Provide the [X, Y] coordinate of the cell's center where the given text is located.  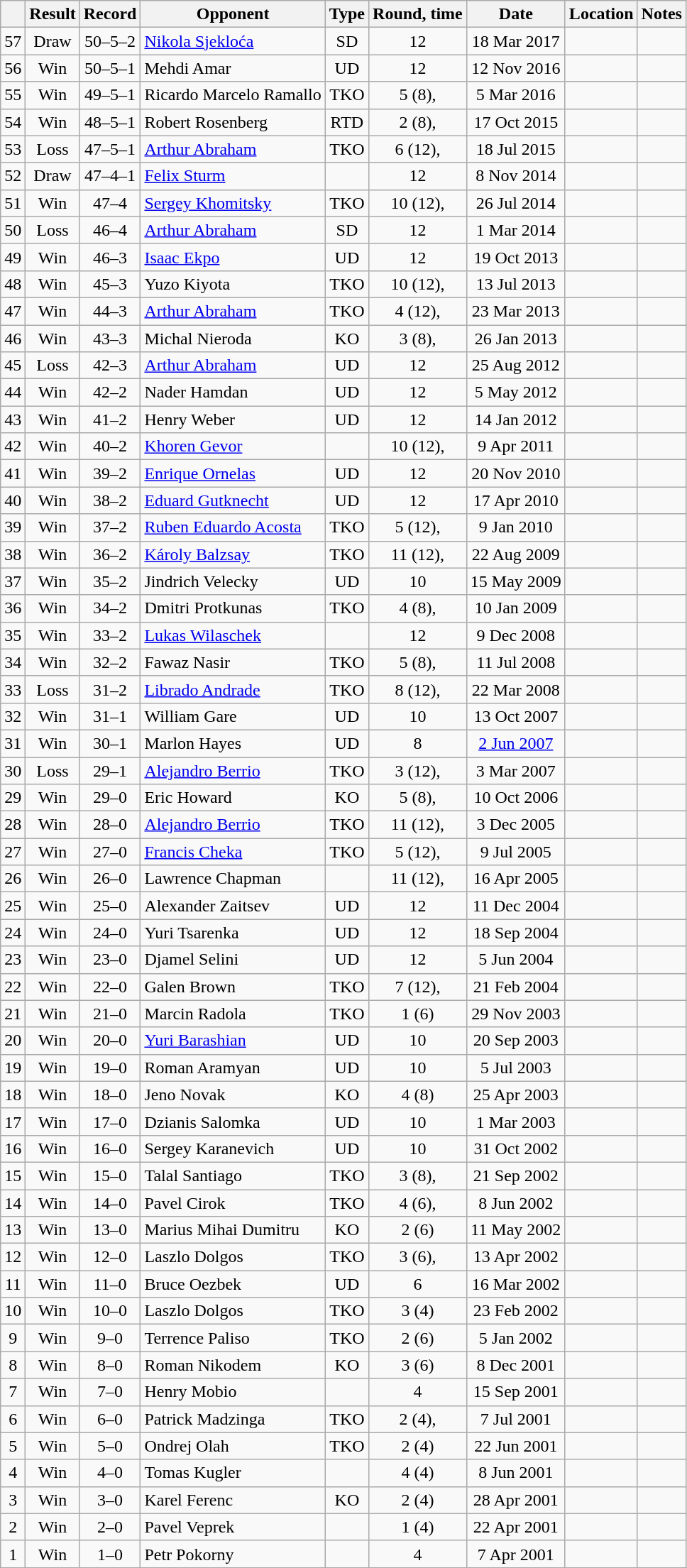
Librado Andrade [233, 689]
Lawrence Chapman [233, 879]
11 Jul 2008 [515, 662]
14 [13, 1203]
Jindrich Velecky [233, 581]
Dzianis Salomka [233, 1122]
27–0 [110, 852]
6–0 [110, 1419]
Pavel Cirok [233, 1203]
1 (4) [418, 1527]
54 [13, 122]
1 Mar 2003 [515, 1122]
5 [13, 1446]
22 Mar 2008 [515, 689]
4–0 [110, 1473]
Khoren Gevor [233, 446]
7 [13, 1392]
36 [13, 608]
Fawaz Nasir [233, 662]
40–2 [110, 446]
44 [13, 393]
4 (12), [418, 311]
52 [13, 176]
44–3 [110, 311]
23–0 [110, 960]
57 [13, 41]
Tomas Kugler [233, 1473]
35–2 [110, 581]
28 Apr 2001 [515, 1500]
RTD [346, 122]
7 Jul 2001 [515, 1419]
33 [13, 689]
55 [13, 95]
10–0 [110, 1311]
Pavel Veprek [233, 1527]
17–0 [110, 1122]
20–0 [110, 1041]
21–0 [110, 1014]
12 Nov 2016 [515, 68]
33–2 [110, 635]
Yuri Tsarenka [233, 933]
25 Aug 2012 [515, 366]
29–0 [110, 798]
25 [13, 906]
56 [13, 68]
Marius Mihai Dumitru [233, 1230]
8–0 [110, 1365]
10 Jan 2009 [515, 608]
19–0 [110, 1068]
25 Apr 2003 [515, 1095]
Galen Brown [233, 987]
Sergey Karanevich [233, 1148]
Roman Aramyan [233, 1068]
12–0 [110, 1257]
26 Jul 2014 [515, 203]
2 (8), [418, 122]
22–0 [110, 987]
Felix Sturm [233, 176]
William Gare [233, 716]
28–0 [110, 825]
16–0 [110, 1148]
22 Aug 2009 [515, 554]
20 Sep 2003 [515, 1041]
24–0 [110, 933]
47–4–1 [110, 176]
Result [53, 14]
Ricardo Marcelo Ramallo [233, 95]
8 Dec 2001 [515, 1365]
11 Dec 2004 [515, 906]
43–3 [110, 339]
16 Apr 2005 [515, 879]
24 [13, 933]
47–5–1 [110, 149]
46–4 [110, 230]
4 (4) [418, 1473]
36–2 [110, 554]
13–0 [110, 1230]
Nikola Sjekloća [233, 41]
Ruben Eduardo Acosta [233, 527]
11 May 2002 [515, 1230]
Enrique Ornelas [233, 473]
3 (4) [418, 1311]
31 [13, 743]
35 [13, 635]
50 [13, 230]
Location [601, 14]
30–1 [110, 743]
26 [13, 879]
Eric Howard [233, 798]
25–0 [110, 906]
8 Jun 2001 [515, 1473]
2–0 [110, 1527]
Yuzo Kiyota [233, 284]
14–0 [110, 1203]
47–4 [110, 203]
1 [13, 1554]
16 Mar 2002 [515, 1284]
Marcin Radola [233, 1014]
1–0 [110, 1554]
5 Jan 2002 [515, 1338]
Eduard Gutknecht [233, 500]
Károly Balzsay [233, 554]
13 Oct 2007 [515, 716]
45 [13, 366]
4 (8), [418, 608]
3 (6) [418, 1365]
42–2 [110, 393]
21 [13, 1014]
3 Dec 2005 [515, 825]
18 Mar 2017 [515, 41]
Mehdi Amar [233, 68]
Michal Nieroda [233, 339]
7 (12), [418, 987]
39 [13, 527]
51 [13, 203]
39–2 [110, 473]
20 Nov 2010 [515, 473]
23 Mar 2013 [515, 311]
Marlon Hayes [233, 743]
18 Sep 2004 [515, 933]
15 Sep 2001 [515, 1392]
41–2 [110, 420]
Round, time [418, 14]
Ondrej Olah [233, 1446]
2 Jun 2007 [515, 743]
8 (12), [418, 689]
Jeno Novak [233, 1095]
46–3 [110, 257]
28 [13, 825]
Henry Mobio [233, 1392]
15–0 [110, 1175]
15 [13, 1175]
40 [13, 500]
Robert Rosenberg [233, 122]
3 (6), [418, 1257]
42–3 [110, 366]
17 Apr 2010 [515, 500]
50–5–2 [110, 41]
4 (8) [418, 1095]
45–3 [110, 284]
Dmitri Protkunas [233, 608]
Nader Hamdan [233, 393]
23 [13, 960]
34 [13, 662]
11–0 [110, 1284]
43 [13, 420]
9 Apr 2011 [515, 446]
18 [13, 1095]
8 Nov 2014 [515, 176]
22 Apr 2001 [515, 1527]
Isaac Ekpo [233, 257]
13 Jul 2013 [515, 284]
2 (4), [418, 1419]
13 [13, 1230]
Date [515, 14]
53 [13, 149]
Karel Ferenc [233, 1500]
21 Feb 2004 [515, 987]
48–5–1 [110, 122]
31–1 [110, 716]
34–2 [110, 608]
19 Oct 2013 [515, 257]
29 [13, 798]
18 Jul 2015 [515, 149]
23 Feb 2002 [515, 1311]
Opponent [233, 14]
42 [13, 446]
Yuri Barashian [233, 1041]
15 May 2009 [515, 581]
38 [13, 554]
17 Oct 2015 [515, 122]
Bruce Oezbek [233, 1284]
5 Mar 2016 [515, 95]
37–2 [110, 527]
6 (12), [418, 149]
10 Oct 2006 [515, 798]
18–0 [110, 1095]
9 Jan 2010 [515, 527]
5 Jul 2003 [515, 1068]
19 [13, 1068]
21 Sep 2002 [515, 1175]
38–2 [110, 500]
16 [13, 1148]
5–0 [110, 1446]
14 Jan 2012 [515, 420]
29 Nov 2003 [515, 1014]
Djamel Selini [233, 960]
13 Apr 2002 [515, 1257]
3 (12), [418, 770]
1 (6) [418, 1014]
20 [13, 1041]
49 [13, 257]
Roman Nikodem [233, 1365]
9 Dec 2008 [515, 635]
37 [13, 581]
7 Apr 2001 [515, 1554]
Patrick Madzinga [233, 1419]
26 Jan 2013 [515, 339]
11 [13, 1284]
3–0 [110, 1500]
Sergey Khomitsky [233, 203]
3 [13, 1500]
Petr Pokorny [233, 1554]
22 [13, 987]
Francis Cheka [233, 852]
5 Jun 2004 [515, 960]
2 [13, 1527]
8 Jun 2002 [515, 1203]
50–5–1 [110, 68]
3 Mar 2007 [515, 770]
1 Mar 2014 [515, 230]
49–5–1 [110, 95]
27 [13, 852]
4 (6), [418, 1203]
47 [13, 311]
Henry Weber [233, 420]
9 [13, 1338]
Talal Santiago [233, 1175]
Terrence Paliso [233, 1338]
31 Oct 2002 [515, 1148]
Record [110, 14]
9–0 [110, 1338]
30 [13, 770]
Lukas Wilaschek [233, 635]
41 [13, 473]
Alexander Zaitsev [233, 906]
46 [13, 339]
Type [346, 14]
32–2 [110, 662]
48 [13, 284]
9 Jul 2005 [515, 852]
5 May 2012 [515, 393]
26–0 [110, 879]
31–2 [110, 689]
7–0 [110, 1392]
29–1 [110, 770]
Notes [661, 14]
17 [13, 1122]
22 Jun 2001 [515, 1446]
32 [13, 716]
